Determine the (x, y) coordinate at the center of the cell enclosing the given text.  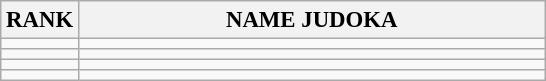
RANK (40, 20)
NAME JUDOKA (312, 20)
